Scan for the cell matching the given text and deliver its [X, Y] coordinate at center. 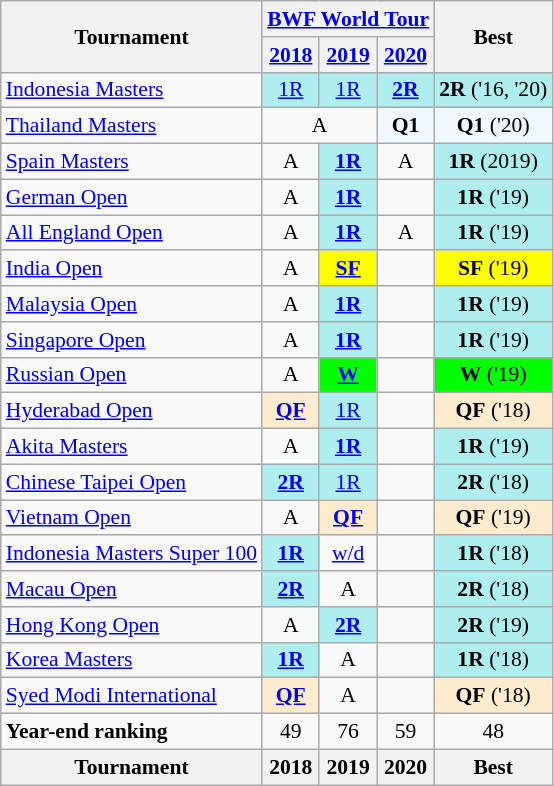
48 [493, 732]
SF [348, 269]
Q1 [406, 126]
Spain Masters [132, 162]
Russian Open [132, 375]
Thailand Masters [132, 126]
Vietnam Open [132, 518]
BWF World Tour [348, 19]
1R (2019) [493, 162]
Indonesia Masters [132, 90]
Year-end ranking [132, 732]
All England Open [132, 233]
India Open [132, 269]
Hyderabad Open [132, 411]
Malaysia Open [132, 304]
Chinese Taipei Open [132, 482]
76 [348, 732]
Hong Kong Open [132, 625]
Indonesia Masters Super 100 [132, 554]
SF ('19) [493, 269]
49 [290, 732]
59 [406, 732]
Syed Modi International [132, 696]
German Open [132, 197]
2R ('16, '20) [493, 90]
Korea Masters [132, 660]
w/d [348, 554]
W ('19) [493, 375]
Singapore Open [132, 340]
2R ('19) [493, 625]
Akita Masters [132, 447]
QF ('19) [493, 518]
Macau Open [132, 589]
Q1 ('20) [493, 126]
W [348, 375]
